Provide the [x, y] coordinate of the cell's center where the given text is located.  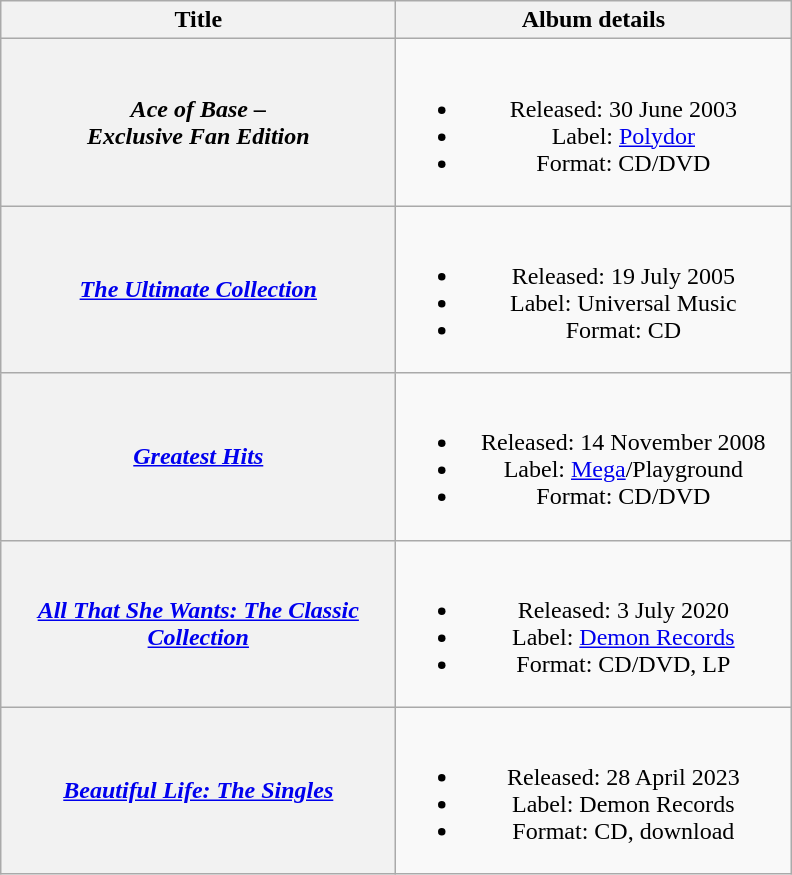
The Ultimate Collection [198, 290]
Released: 28 April 2023Label: Demon RecordsFormat: CD, download [594, 790]
Released: 14 November 2008Label: Mega/PlaygroundFormat: CD/DVD [594, 456]
Released: 3 July 2020Label: Demon RecordsFormat: CD/DVD, LP [594, 624]
Title [198, 20]
Released: 30 June 2003Label: PolydorFormat: CD/DVD [594, 122]
Beautiful Life: The Singles [198, 790]
Album details [594, 20]
Released: 19 July 2005Label: Universal MusicFormat: CD [594, 290]
All That She Wants: The Classic Collection [198, 624]
Greatest Hits [198, 456]
Ace of Base –Exclusive Fan Edition [198, 122]
